Locate the cell with the specified text and output its (X, Y) center coordinate. 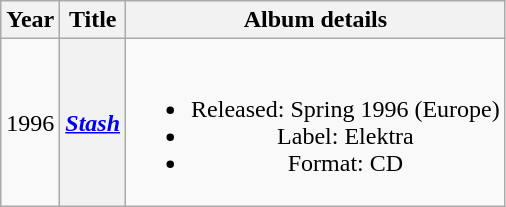
Title (93, 20)
Released: Spring 1996 (Europe)Label: ElektraFormat: CD (316, 122)
Album details (316, 20)
Stash (93, 122)
Year (30, 20)
1996 (30, 122)
